Output the (x, y) coordinate of the center of the cell containing the given text.  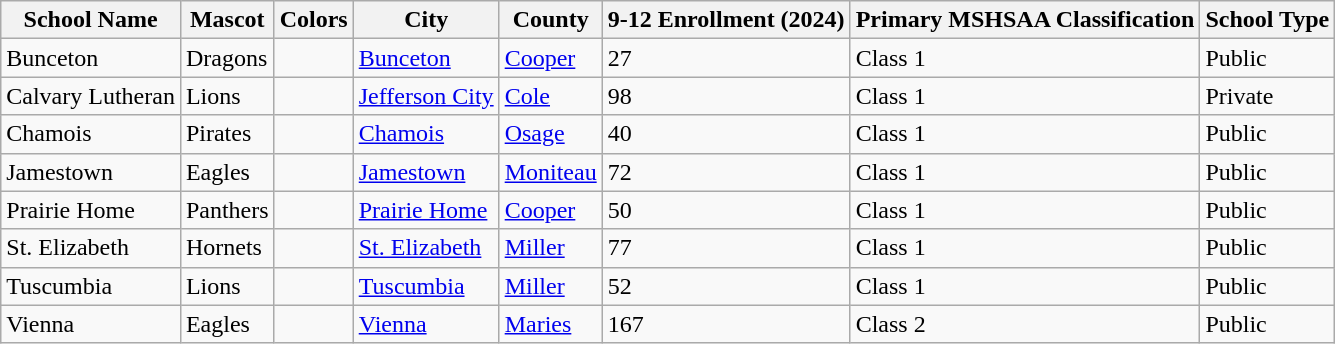
Class 2 (1025, 324)
167 (726, 324)
Panthers (227, 210)
Private (1268, 96)
Moniteau (550, 172)
40 (726, 134)
9-12 Enrollment (2024) (726, 20)
County (550, 20)
Colors (314, 20)
City (426, 20)
Calvary Lutheran (91, 96)
Primary MSHSAA Classification (1025, 20)
School Type (1268, 20)
Maries (550, 324)
50 (726, 210)
52 (726, 286)
Hornets (227, 248)
Dragons (227, 58)
Mascot (227, 20)
Pirates (227, 134)
77 (726, 248)
Jefferson City (426, 96)
98 (726, 96)
School Name (91, 20)
27 (726, 58)
Cole (550, 96)
72 (726, 172)
Osage (550, 134)
